Search for the cell housing the specified text and yield its (x, y) center coordinate. 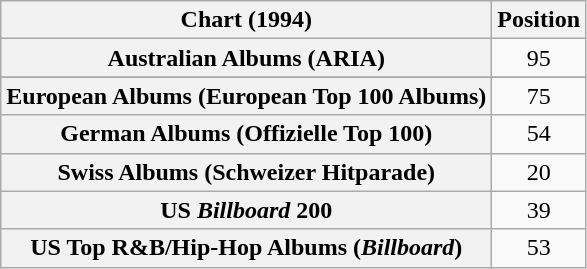
54 (539, 134)
Australian Albums (ARIA) (246, 58)
Chart (1994) (246, 20)
39 (539, 210)
Swiss Albums (Schweizer Hitparade) (246, 172)
53 (539, 248)
US Top R&B/Hip-Hop Albums (Billboard) (246, 248)
95 (539, 58)
20 (539, 172)
German Albums (Offizielle Top 100) (246, 134)
Position (539, 20)
US Billboard 200 (246, 210)
European Albums (European Top 100 Albums) (246, 96)
75 (539, 96)
